Extract the (X, Y) coordinate from the center of the cell holding the provided text.  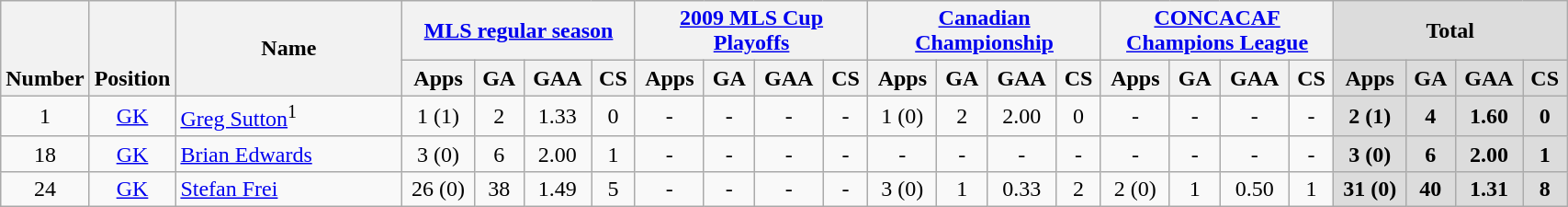
8 (1545, 189)
38 (499, 189)
MLS regular season (519, 31)
4 (1430, 116)
31 (0) (1371, 189)
0.50 (1255, 189)
5 (614, 189)
1.60 (1489, 116)
1.33 (558, 116)
CONCACAF Champions League (1217, 31)
1.31 (1489, 189)
Brian Edwards (288, 154)
18 (45, 154)
1.49 (558, 189)
2 (0) (1135, 189)
24 (45, 189)
0.33 (1021, 189)
Position (132, 48)
Number (45, 48)
1 (0) (902, 116)
40 (1430, 189)
2009 MLS Cup Playoffs (751, 31)
26 (0) (439, 189)
Total (1450, 31)
Name (288, 48)
Greg Sutton1 (288, 116)
1 (1) (439, 116)
Canadian Championship (985, 31)
Stefan Frei (288, 189)
2 (1) (1371, 116)
